Output the [x, y] coordinate of the center of the cell containing the given text.  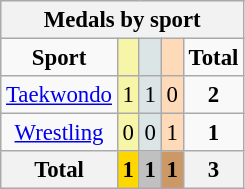
2 [213, 95]
Taekwondo [60, 95]
Wrestling [60, 133]
3 [213, 170]
Sport [60, 58]
Medals by sport [122, 20]
